For the text-containing cell, return its midpoint in (x, y) coordinate format. 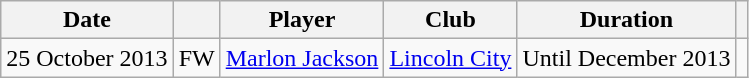
FW (196, 58)
Date (87, 20)
Player (302, 20)
Marlon Jackson (302, 58)
25 October 2013 (87, 58)
Duration (626, 20)
Club (450, 20)
Until December 2013 (626, 58)
Lincoln City (450, 58)
